For the text-containing cell, return its midpoint in [x, y] coordinate format. 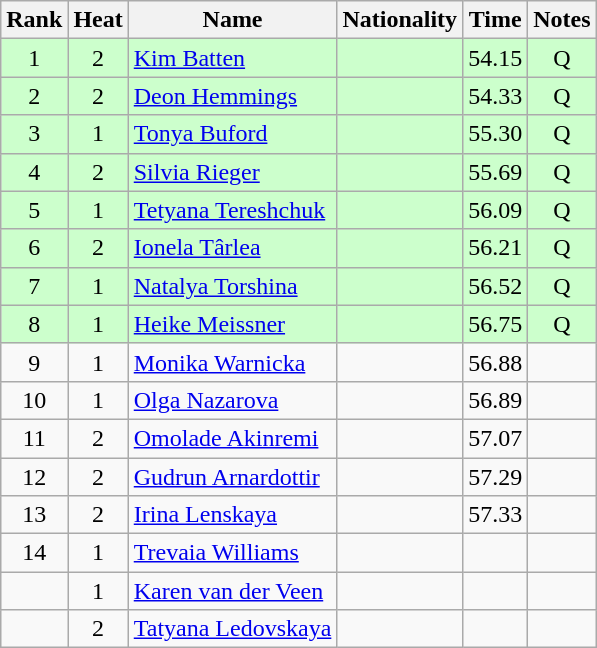
6 [34, 248]
Tatyana Ledovskaya [232, 629]
Monika Warnicka [232, 362]
56.21 [496, 248]
Karen van der Veen [232, 591]
56.89 [496, 400]
Tetyana Tereshchuk [232, 210]
11 [34, 438]
8 [34, 324]
56.88 [496, 362]
57.07 [496, 438]
7 [34, 286]
56.75 [496, 324]
Kim Batten [232, 58]
12 [34, 477]
57.33 [496, 515]
Name [232, 20]
Irina Lenskaya [232, 515]
13 [34, 515]
3 [34, 134]
Deon Hemmings [232, 96]
9 [34, 362]
Nationality [400, 20]
Heat [98, 20]
Gudrun Arnardottir [232, 477]
56.09 [496, 210]
55.69 [496, 172]
Silvia Rieger [232, 172]
Time [496, 20]
Natalya Torshina [232, 286]
56.52 [496, 286]
Rank [34, 20]
10 [34, 400]
54.33 [496, 96]
55.30 [496, 134]
Omolade Akinremi [232, 438]
4 [34, 172]
Tonya Buford [232, 134]
Heike Meissner [232, 324]
Notes [562, 20]
5 [34, 210]
Trevaia Williams [232, 553]
54.15 [496, 58]
Ionela Târlea [232, 248]
14 [34, 553]
57.29 [496, 477]
Olga Nazarova [232, 400]
